Search for the cell housing the specified text and yield its [X, Y] center coordinate. 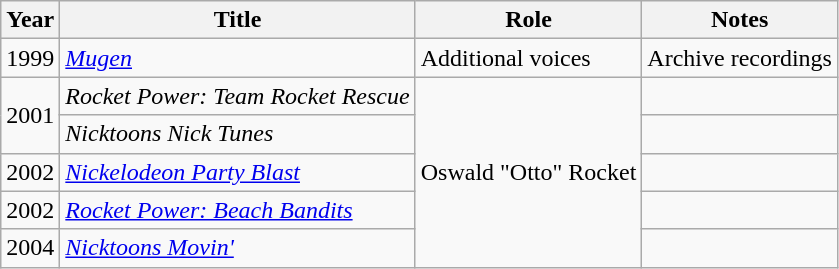
Rocket Power: Beach Bandits [238, 210]
Rocket Power: Team Rocket Rescue [238, 96]
Archive recordings [740, 58]
2001 [30, 115]
Mugen [238, 58]
Nicktoons Movin' [238, 248]
Year [30, 20]
Title [238, 20]
Oswald "Otto" Rocket [528, 172]
Role [528, 20]
Nicktoons Nick Tunes [238, 134]
1999 [30, 58]
2004 [30, 248]
Nickelodeon Party Blast [238, 172]
Additional voices [528, 58]
Notes [740, 20]
